Return the (X, Y) coordinate for the center point of the cell that contains the specified text.  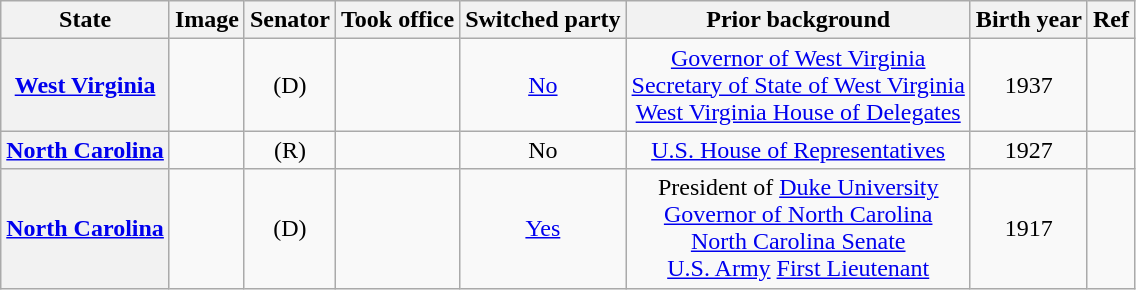
Yes (543, 228)
Switched party (543, 20)
U.S. House of Representatives (798, 150)
West Virginia (86, 85)
Birth year (1028, 20)
Senator (290, 20)
President of Duke UniversityGovernor of North CarolinaNorth Carolina SenateU.S. Army First Lieutenant (798, 228)
Governor of West VirginiaSecretary of State of West VirginiaWest Virginia House of Delegates (798, 85)
Image (206, 20)
State (86, 20)
1917 (1028, 228)
(R) (290, 150)
1927 (1028, 150)
1937 (1028, 85)
Took office (397, 20)
Ref (1110, 20)
Prior background (798, 20)
